Identify which cell holds the provided text, then report its (x, y) central coordinate. 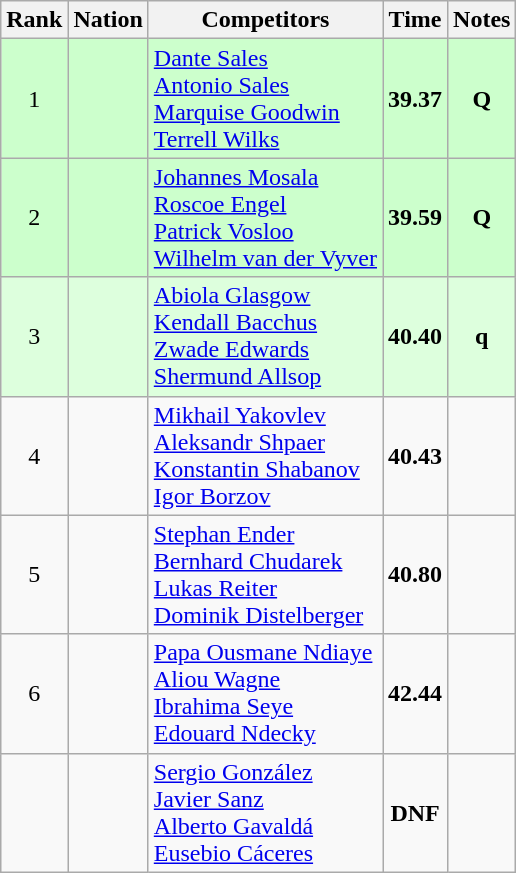
Dante SalesAntonio SalesMarquise GoodwinTerrell Wilks (265, 98)
40.80 (416, 574)
Papa Ousmane NdiayeAliou WagneIbrahima SeyeEdouard Ndecky (265, 694)
Johannes MosalaRoscoe EngelPatrick VoslooWilhelm van der Vyver (265, 218)
39.59 (416, 218)
Nation (108, 20)
40.40 (416, 336)
q (482, 336)
Sergio GonzálezJavier SanzAlberto GavaldáEusebio Cáceres (265, 812)
Competitors (265, 20)
39.37 (416, 98)
Abiola GlasgowKendall BacchusZwade EdwardsShermund Allsop (265, 336)
42.44 (416, 694)
Time (416, 20)
Rank (34, 20)
6 (34, 694)
Mikhail YakovlevAleksandr ShpaerKonstantin ShabanovIgor Borzov (265, 456)
40.43 (416, 456)
Stephan EnderBernhard ChudarekLukas ReiterDominik Distelberger (265, 574)
Notes (482, 20)
3 (34, 336)
DNF (416, 812)
5 (34, 574)
2 (34, 218)
4 (34, 456)
1 (34, 98)
